Identify which cell holds the provided text, then report its (x, y) central coordinate. 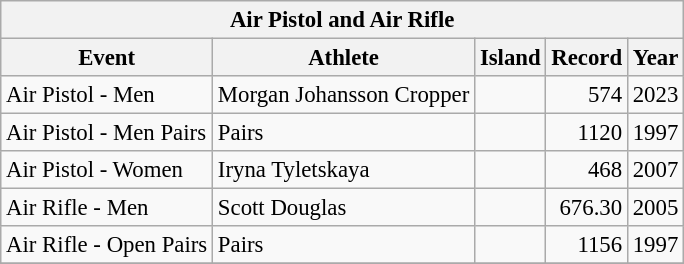
2005 (655, 208)
Iryna Tyletskaya (344, 170)
1120 (586, 133)
2023 (655, 95)
676.30 (586, 208)
Air Pistol - Men (107, 95)
Air Rifle - Open Pairs (107, 245)
Air Pistol and Air Rifle (342, 20)
468 (586, 170)
Island (510, 58)
Scott Douglas (344, 208)
574 (586, 95)
Athlete (344, 58)
Event (107, 58)
Morgan Johansson Cropper (344, 95)
Record (586, 58)
1156 (586, 245)
Air Rifle - Men (107, 208)
Year (655, 58)
Air Pistol - Men Pairs (107, 133)
2007 (655, 170)
Air Pistol - Women (107, 170)
